Output the [X, Y] coordinate of the center of the cell containing the given text.  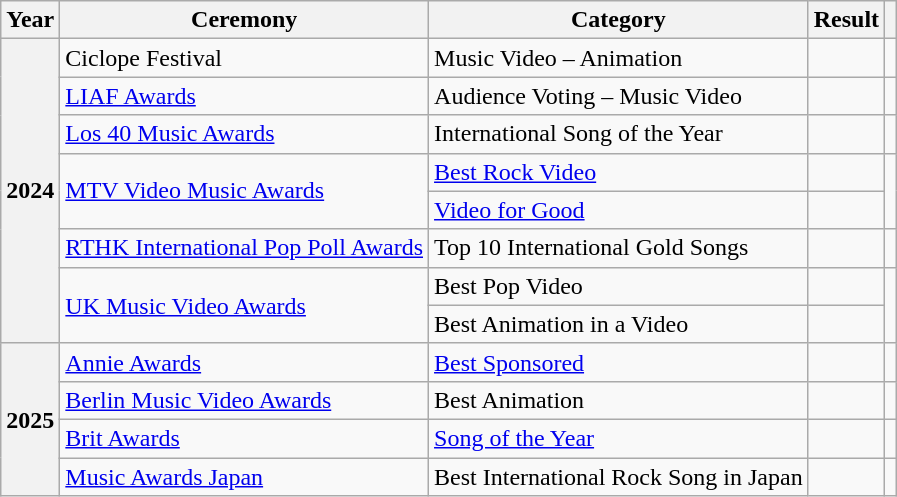
Music Awards Japan [244, 477]
Top 10 International Gold Songs [619, 248]
MTV Video Music Awards [244, 191]
Year [30, 20]
Berlin Music Video Awards [244, 400]
Annie Awards [244, 362]
2024 [30, 191]
Video for Good [619, 210]
Audience Voting – Music Video [619, 96]
UK Music Video Awards [244, 305]
Music Video – Animation [619, 58]
Ciclope Festival [244, 58]
LIAF Awards [244, 96]
Best Animation in a Video [619, 324]
RTHK International Pop Poll Awards [244, 248]
2025 [30, 419]
Brit Awards [244, 438]
Ceremony [244, 20]
Song of the Year [619, 438]
Los 40 Music Awards [244, 134]
Best Pop Video [619, 286]
International Song of the Year [619, 134]
Category [619, 20]
Best Rock Video [619, 172]
Best Sponsored [619, 362]
Result [846, 20]
Best International Rock Song in Japan [619, 477]
Best Animation [619, 400]
